Pinpoint the cell where the given text exists, returning its [X, Y] midpoint coordinate. 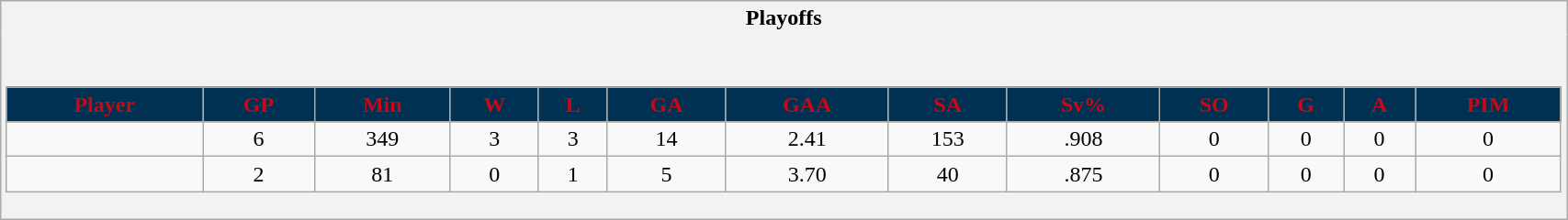
GA [667, 104]
349 [382, 139]
Player [105, 104]
2 [259, 174]
Player GP Min W L GA GAA SA Sv% SO G A PIM 6 349 3 3 14 2.41 153 .908 0 0 0 0 2 81 0 1 5 3.70 40 .875 0 0 0 0 [784, 126]
6 [259, 139]
SO [1213, 104]
Sv% [1083, 104]
GP [259, 104]
.908 [1083, 139]
5 [667, 174]
SA [948, 104]
L [572, 104]
GAA [807, 104]
3.70 [807, 174]
A [1380, 104]
2.41 [807, 139]
PIM [1488, 104]
G [1306, 104]
153 [948, 139]
.875 [1083, 174]
14 [667, 139]
Min [382, 104]
1 [572, 174]
81 [382, 174]
W [494, 104]
40 [948, 174]
Playoffs [784, 18]
